Locate the cell with the specified text and output its [X, Y] center coordinate. 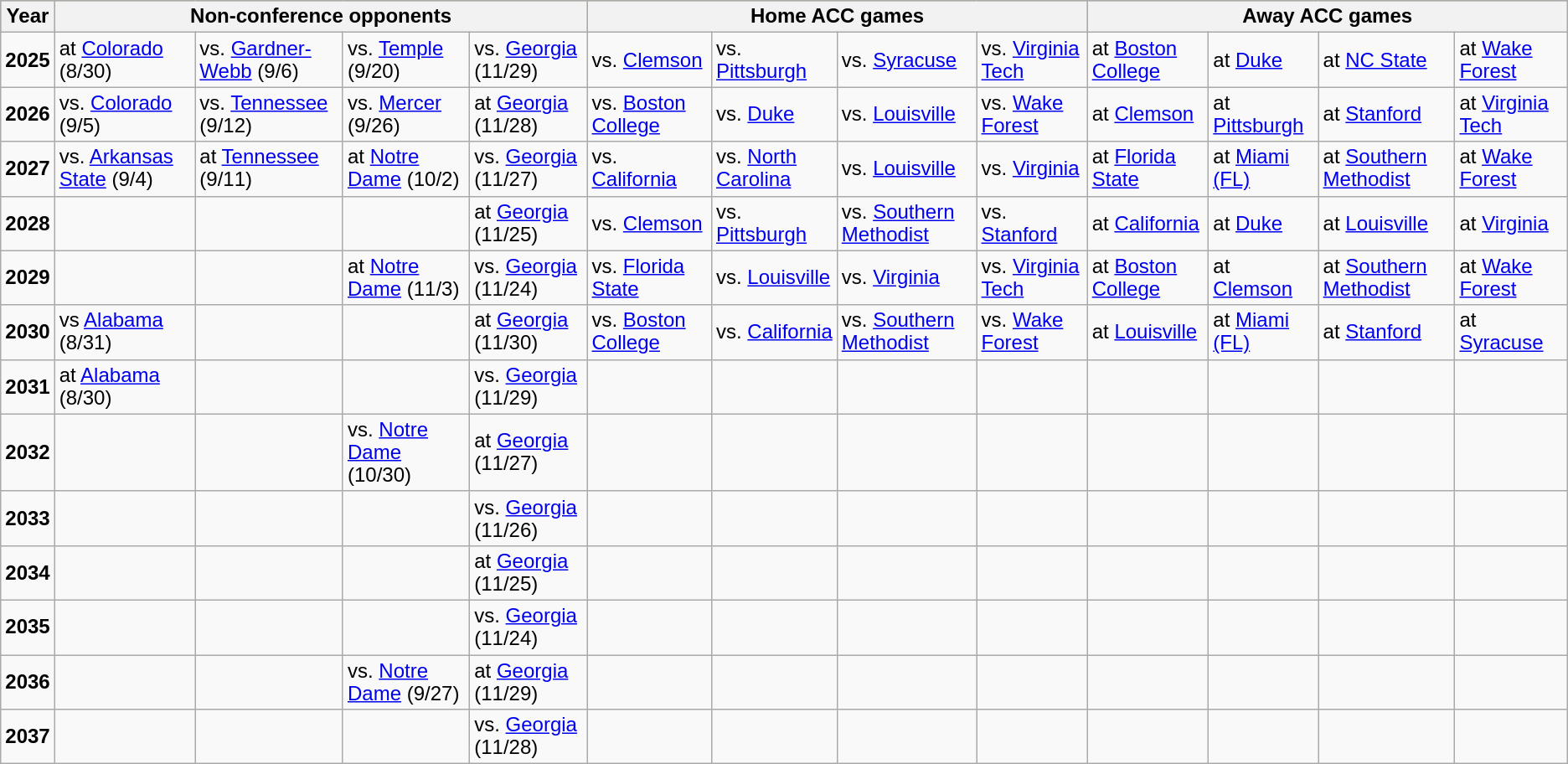
at Virginia Tech [1511, 114]
at Virginia [1511, 223]
at Notre Dame (11/3) [405, 278]
vs. Mercer (9/26) [405, 114]
at Tennessee (9/11) [270, 169]
at Georgia (11/27) [529, 452]
2026 [28, 114]
at Georgia (11/29) [529, 682]
at Georgia (11/28) [529, 114]
vs. Georgia (11/27) [529, 169]
2036 [28, 682]
vs. Florida State [649, 278]
at Colorado (8/30) [125, 60]
Non-conference opponents [321, 17]
2029 [28, 278]
Year [28, 17]
vs Alabama (8/31) [125, 332]
vs. Georgia (11/26) [529, 518]
at NC State [1387, 60]
vs. Notre Dame (10/30) [405, 452]
at Syracuse [1511, 332]
vs. Colorado (9/5) [125, 114]
at Pittsburgh [1263, 114]
2033 [28, 518]
vs. North Carolina [774, 169]
at Alabama (8/30) [125, 387]
2030 [28, 332]
vs. Tennessee (9/12) [270, 114]
2037 [28, 737]
at Georgia (11/30) [529, 332]
2034 [28, 573]
vs. Georgia (11/28) [529, 737]
at California [1148, 223]
vs. Syracuse [906, 60]
vs. Temple (9/20) [405, 60]
vs. Stanford [1032, 223]
vs. Notre Dame (9/27) [405, 682]
vs. Gardner-Webb (9/6) [270, 60]
2031 [28, 387]
2027 [28, 169]
2028 [28, 223]
2032 [28, 452]
2035 [28, 627]
2025 [28, 60]
at Florida State [1148, 169]
at Notre Dame (10/2) [405, 169]
vs. Duke [774, 114]
Home ACC games [838, 17]
vs. Arkansas State (9/4) [125, 169]
Away ACC games [1327, 17]
